For the text-containing cell, return its midpoint in [X, Y] coordinate format. 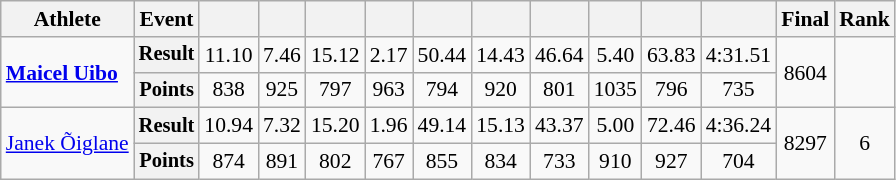
63.83 [672, 55]
14.43 [500, 55]
49.14 [442, 126]
925 [282, 90]
874 [228, 162]
8297 [805, 144]
927 [672, 162]
735 [738, 90]
5.40 [616, 55]
1.96 [389, 126]
963 [389, 90]
4:36.24 [738, 126]
Event [167, 19]
15.12 [336, 55]
50.44 [442, 55]
891 [282, 162]
1035 [616, 90]
796 [672, 90]
855 [442, 162]
10.94 [228, 126]
7.32 [282, 126]
8604 [805, 72]
733 [560, 162]
2.17 [389, 55]
43.37 [560, 126]
Athlete [68, 19]
Janek Õiglane [68, 144]
11.10 [228, 55]
704 [738, 162]
15.13 [500, 126]
801 [560, 90]
910 [616, 162]
767 [389, 162]
6 [864, 144]
46.64 [560, 55]
72.46 [672, 126]
Final [805, 19]
794 [442, 90]
797 [336, 90]
15.20 [336, 126]
834 [500, 162]
7.46 [282, 55]
Rank [864, 19]
4:31.51 [738, 55]
5.00 [616, 126]
802 [336, 162]
920 [500, 90]
Maicel Uibo [68, 72]
838 [228, 90]
